For the text-containing cell, return its midpoint in (X, Y) coordinate format. 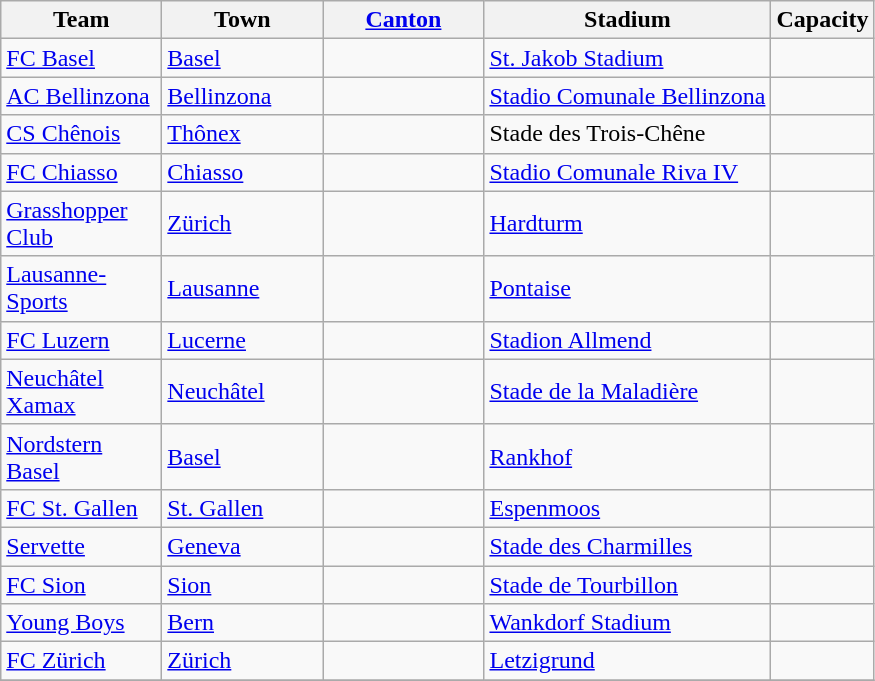
Capacity (822, 20)
Young Boys (82, 623)
Geneva (242, 546)
Pontaise (628, 288)
CS Chênois (82, 134)
St. Jakob Stadium (628, 58)
Lausanne-Sports (82, 288)
Canton (404, 20)
Stade de Tourbillon (628, 585)
FC Zürich (82, 661)
FC Luzern (82, 340)
FC Basel (82, 58)
Team (82, 20)
Bern (242, 623)
Bellinzona (242, 96)
Chiasso (242, 172)
Sion (242, 585)
Lucerne (242, 340)
AC Bellinzona (82, 96)
Lausanne (242, 288)
Stadio Comunale Riva IV (628, 172)
FC Chiasso (82, 172)
Stadion Allmend (628, 340)
Wankdorf Stadium (628, 623)
Stade de la Maladière (628, 392)
Hardturm (628, 224)
FC St. Gallen (82, 508)
Stadio Comunale Bellinzona (628, 96)
Nordstern Basel (82, 456)
Stadium (628, 20)
Thônex (242, 134)
Stade des Trois-Chêne (628, 134)
Neuchâtel Xamax (82, 392)
Rankhof (628, 456)
Town (242, 20)
Servette (82, 546)
St. Gallen (242, 508)
Espenmoos (628, 508)
Stade des Charmilles (628, 546)
FC Sion (82, 585)
Neuchâtel (242, 392)
Letzigrund (628, 661)
Grasshopper Club (82, 224)
